Extract the [x, y] coordinate from the center of the cell holding the provided text.  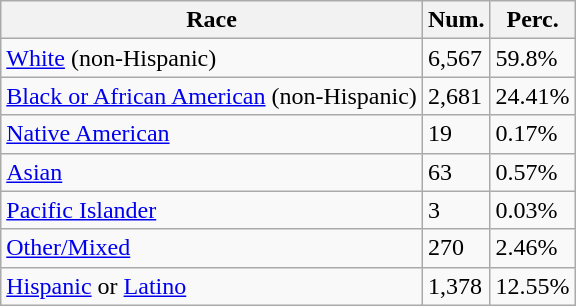
2,681 [456, 96]
24.41% [532, 96]
270 [456, 248]
Native American [212, 134]
Num. [456, 20]
2.46% [532, 248]
1,378 [456, 286]
Other/Mixed [212, 248]
Hispanic or Latino [212, 286]
Race [212, 20]
Perc. [532, 20]
0.57% [532, 172]
White (non-Hispanic) [212, 58]
Pacific Islander [212, 210]
59.8% [532, 58]
12.55% [532, 286]
19 [456, 134]
6,567 [456, 58]
63 [456, 172]
0.17% [532, 134]
Asian [212, 172]
Black or African American (non-Hispanic) [212, 96]
3 [456, 210]
0.03% [532, 210]
